Identify which cell holds the provided text, then report its [x, y] central coordinate. 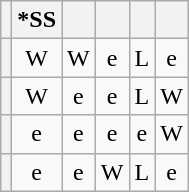
*SS [37, 20]
